Return the [x, y] coordinate for the center point of the cell that contains the specified text.  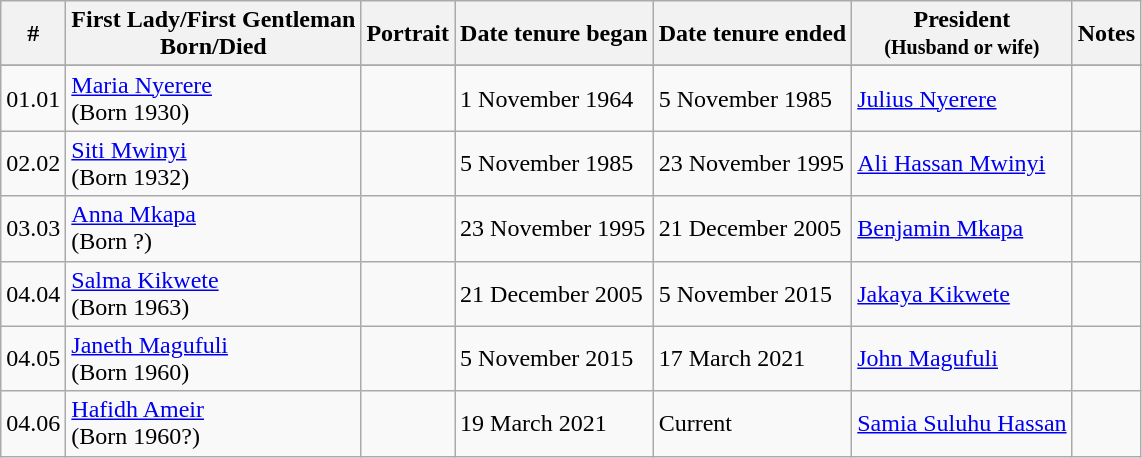
Date tenure began [554, 34]
Portrait [408, 34]
04.06 [34, 424]
04.05 [34, 358]
Ali Hassan Mwinyi [962, 164]
Julius Nyerere [962, 98]
04.04 [34, 294]
19 March 2021 [554, 424]
Hafidh Ameir (Born 1960?) [214, 424]
1 November 1964 [554, 98]
Notes [1106, 34]
Maria Nyerere (Born 1930) [214, 98]
# [34, 34]
03.03 [34, 228]
Benjamin Mkapa [962, 228]
Siti Mwinyi (Born 1932) [214, 164]
Salma Kikwete (Born 1963) [214, 294]
John Magufuli [962, 358]
02.02 [34, 164]
Date tenure ended [752, 34]
Janeth Magufuli (Born 1960) [214, 358]
01.01 [34, 98]
17 March 2021 [752, 358]
Anna Mkapa (Born ?) [214, 228]
Current [752, 424]
First Lady/First GentlemanBorn/Died [214, 34]
Samia Suluhu Hassan [962, 424]
President (Husband or wife) [962, 34]
Jakaya Kikwete [962, 294]
